Return (x, y) of the center of cell containing provided text 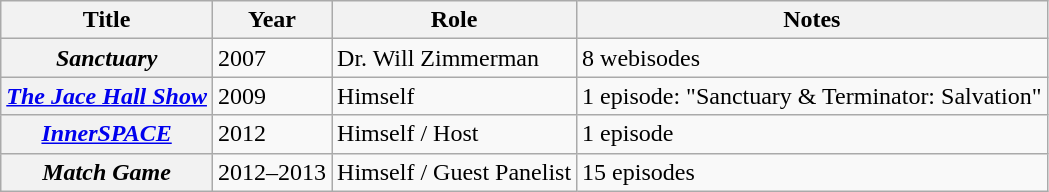
Himself / Guest Panelist (454, 172)
2012 (272, 134)
Year (272, 20)
1 episode: "Sanctuary & Terminator: Salvation" (812, 96)
8 webisodes (812, 58)
Himself (454, 96)
Match Game (107, 172)
15 episodes (812, 172)
2012–2013 (272, 172)
Himself / Host (454, 134)
Title (107, 20)
2009 (272, 96)
Notes (812, 20)
1 episode (812, 134)
Dr. Will Zimmerman (454, 58)
Role (454, 20)
The Jace Hall Show (107, 96)
2007 (272, 58)
InnerSPACE (107, 134)
Sanctuary (107, 58)
